Identify which cell holds the provided text, then report its (X, Y) central coordinate. 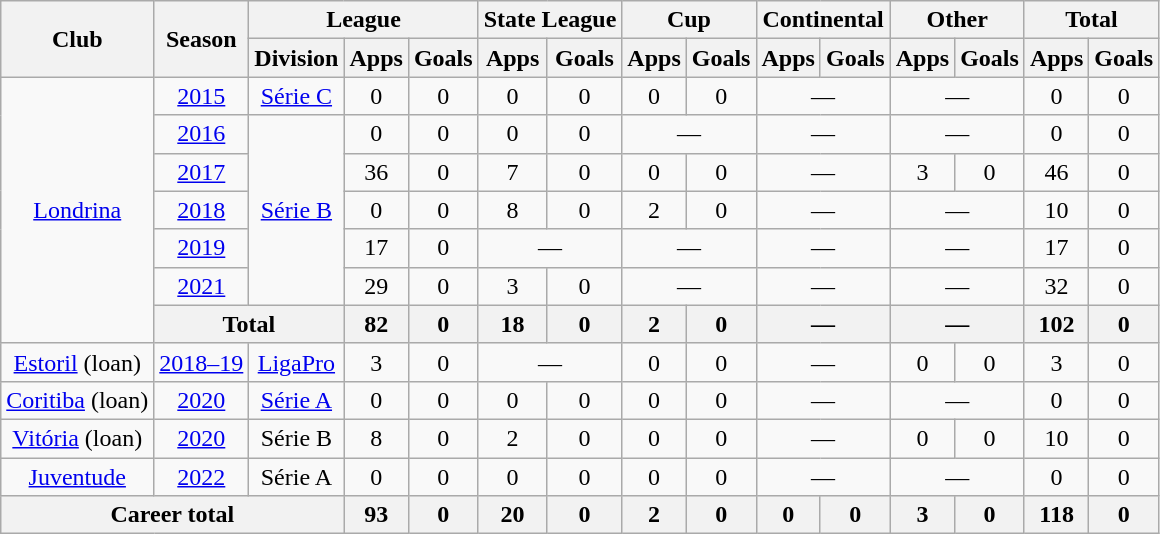
82 (376, 324)
Coritiba (loan) (78, 400)
Club (78, 39)
LigaPro (296, 362)
Estoril (loan) (78, 362)
Série C (296, 96)
93 (376, 515)
Career total (172, 515)
2015 (202, 96)
2019 (202, 248)
Division (296, 58)
Londrina (78, 210)
102 (1056, 324)
2017 (202, 172)
Other (957, 20)
State League (550, 20)
Juventude (78, 477)
2022 (202, 477)
Vitória (loan) (78, 438)
46 (1056, 172)
Season (202, 39)
2018–19 (202, 362)
Cup (689, 20)
118 (1056, 515)
2018 (202, 210)
32 (1056, 286)
7 (512, 172)
36 (376, 172)
29 (376, 286)
20 (512, 515)
League (364, 20)
2021 (202, 286)
2016 (202, 134)
18 (512, 324)
Continental (823, 20)
